Capture the cell that displays the provided text and extract its [X, Y] central coordinate. 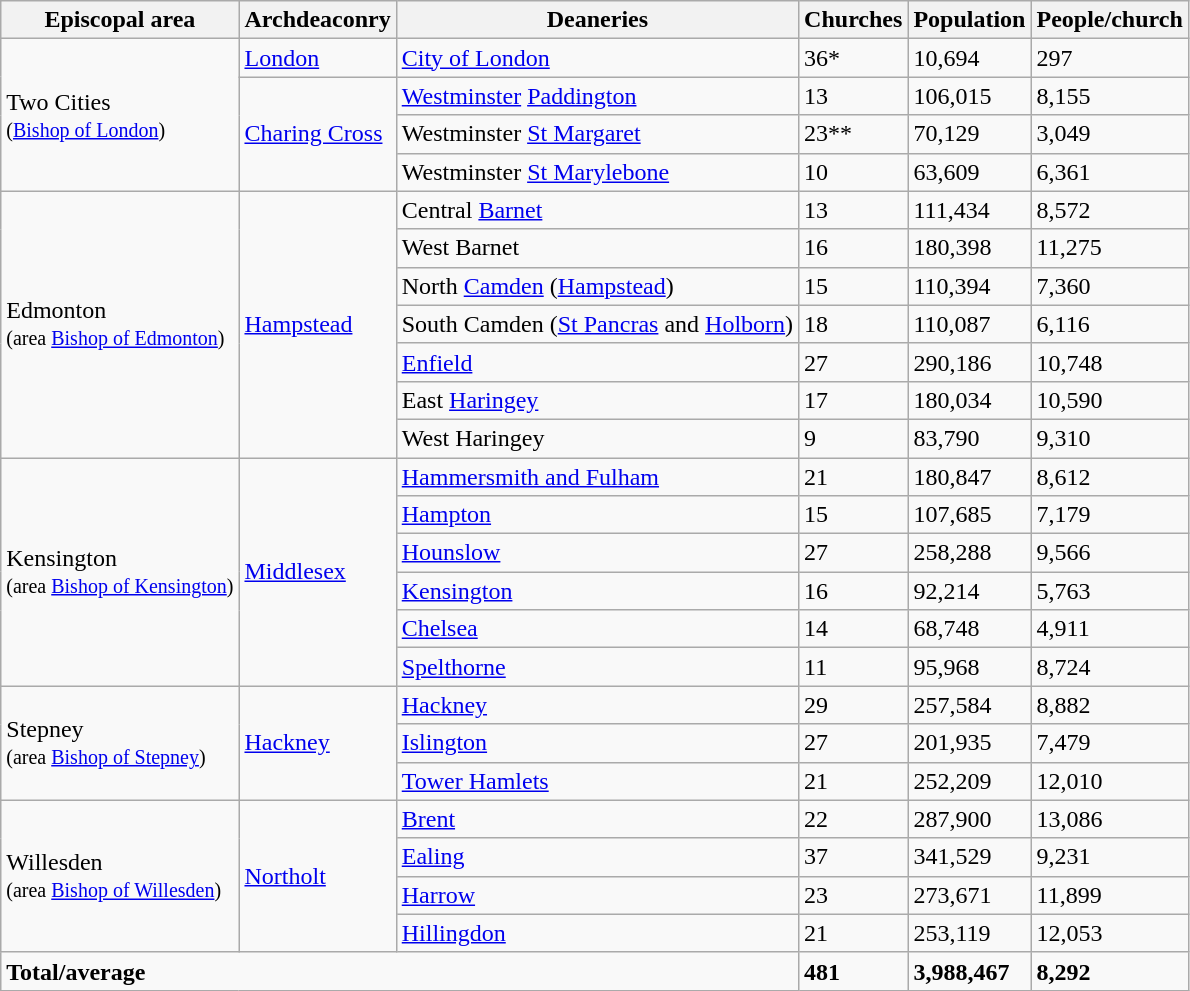
12,010 [1110, 781]
6,361 [1110, 172]
110,087 [970, 324]
Brent [597, 819]
273,671 [970, 895]
Islington [597, 743]
10,694 [970, 58]
Chelsea [597, 629]
23** [854, 134]
9,566 [1110, 553]
107,685 [970, 515]
111,434 [970, 210]
18 [854, 324]
Enfield [597, 362]
287,900 [970, 819]
Two Cities(Bishop of London) [120, 115]
83,790 [970, 438]
Westminster Paddington [597, 96]
11 [854, 667]
Charing Cross [318, 134]
Episcopal area [120, 20]
8,292 [1110, 971]
180,398 [970, 248]
13,086 [1110, 819]
City of London [597, 58]
8,882 [1110, 705]
Total/average [400, 971]
Archdeaconry [318, 20]
Hammersmith and Fulham [597, 477]
Middlesex [318, 572]
68,748 [970, 629]
Spelthorne [597, 667]
Hampton [597, 515]
Hounslow [597, 553]
8,612 [1110, 477]
29 [854, 705]
10,590 [1110, 400]
7,179 [1110, 515]
297 [1110, 58]
95,968 [970, 667]
290,186 [970, 362]
10 [854, 172]
10,748 [1110, 362]
Tower Hamlets [597, 781]
37 [854, 857]
11,899 [1110, 895]
Westminster St Margaret [597, 134]
252,209 [970, 781]
258,288 [970, 553]
14 [854, 629]
9,231 [1110, 857]
East Haringey [597, 400]
Edmonton(area Bishop of Edmonton) [120, 324]
Hampstead [318, 324]
6,116 [1110, 324]
Westminster St Marylebone [597, 172]
South Camden (St Pancras and Holborn) [597, 324]
12,053 [1110, 933]
Stepney(area Bishop of Stepney) [120, 743]
9,310 [1110, 438]
8,572 [1110, 210]
3,049 [1110, 134]
8,724 [1110, 667]
Population [970, 20]
110,394 [970, 286]
Willesden(area Bishop of Willesden) [120, 876]
3,988,467 [970, 971]
36* [854, 58]
70,129 [970, 134]
106,015 [970, 96]
7,360 [1110, 286]
17 [854, 400]
People/church [1110, 20]
23 [854, 895]
Ealing [597, 857]
11,275 [1110, 248]
253,119 [970, 933]
9 [854, 438]
5,763 [1110, 591]
Churches [854, 20]
West Haringey [597, 438]
257,584 [970, 705]
Hillingdon [597, 933]
London [318, 58]
West Barnet [597, 248]
22 [854, 819]
180,034 [970, 400]
Northolt [318, 876]
180,847 [970, 477]
481 [854, 971]
4,911 [1110, 629]
92,214 [970, 591]
Kensington [597, 591]
8,155 [1110, 96]
North Camden (Hampstead) [597, 286]
Kensington(area Bishop of Kensington) [120, 572]
341,529 [970, 857]
7,479 [1110, 743]
Deaneries [597, 20]
Central Barnet [597, 210]
63,609 [970, 172]
201,935 [970, 743]
Harrow [597, 895]
